Extract the [x, y] coordinate from the center of the cell holding the provided text.  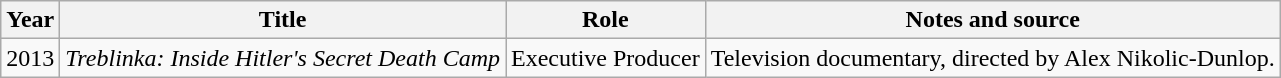
Television documentary, directed by Alex Nikolic-Dunlop. [992, 58]
2013 [30, 58]
Title [283, 20]
Treblinka: Inside Hitler's Secret Death Camp [283, 58]
Role [606, 20]
Year [30, 20]
Notes and source [992, 20]
Executive Producer [606, 58]
